Return the [x, y] coordinate for the center point of the cell that contains the specified text.  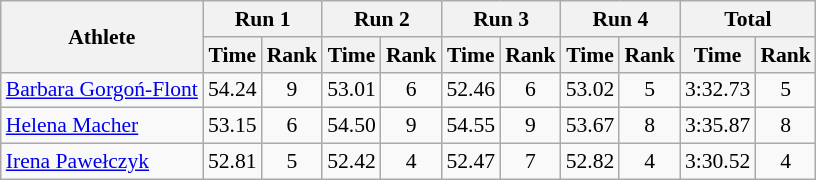
Irena Pawełczyk [102, 162]
52.47 [470, 162]
Run 2 [382, 19]
54.50 [352, 126]
53.15 [232, 126]
Helena Macher [102, 126]
Barbara Gorgoń-Flont [102, 90]
Run 3 [500, 19]
Run 1 [262, 19]
53.02 [590, 90]
3:32.73 [718, 90]
7 [530, 162]
Athlete [102, 36]
53.67 [590, 126]
3:35.87 [718, 126]
Run 4 [620, 19]
3:30.52 [718, 162]
54.24 [232, 90]
54.55 [470, 126]
52.82 [590, 162]
52.46 [470, 90]
Total [748, 19]
52.81 [232, 162]
52.42 [352, 162]
53.01 [352, 90]
